Extract the (x, y) coordinate from the center of the cell holding the provided text.  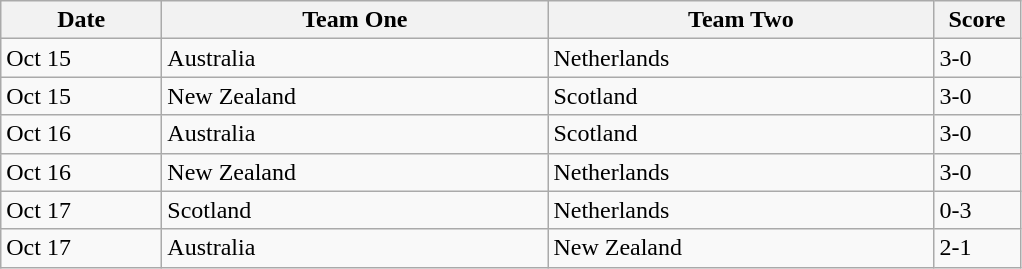
Team One (355, 20)
Date (82, 20)
Team Two (741, 20)
0-3 (977, 210)
Score (977, 20)
2-1 (977, 248)
